Capture the cell that displays the provided text and extract its [X, Y] central coordinate. 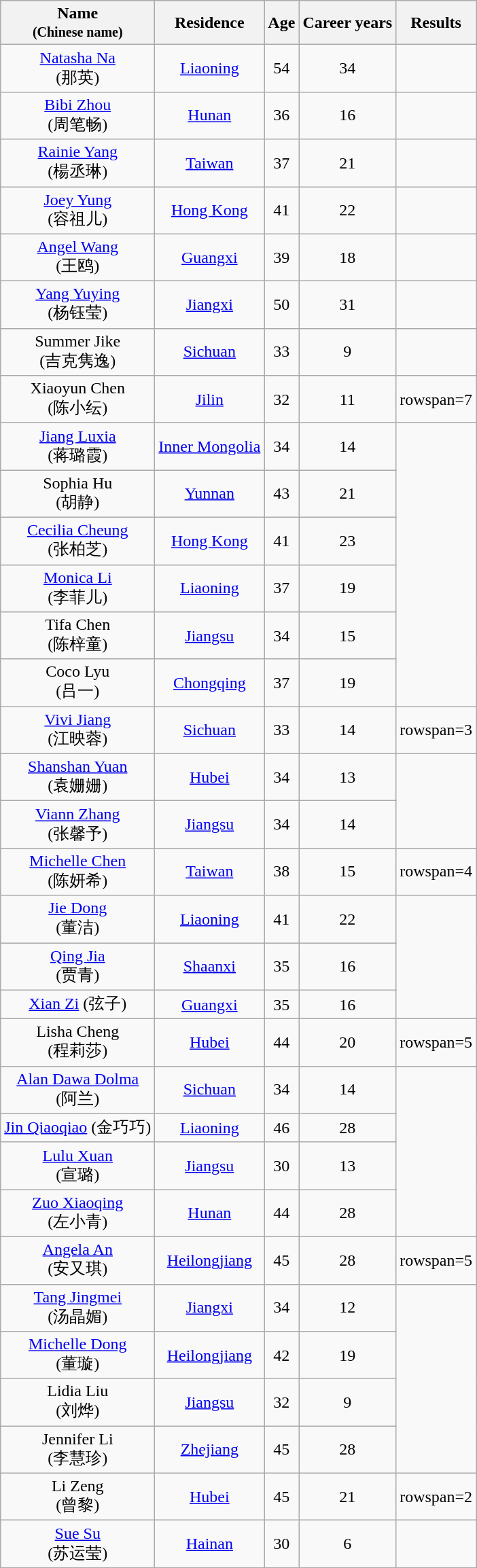
38 [281, 872]
Jin Qiaoqiao (金巧巧) [77, 1128]
Shanshan Yuan (袁姗姗) [77, 777]
Monica Li (李菲儿) [77, 588]
42 [281, 1355]
rowspan=3 [436, 730]
Zuo Xiaoqing (左小青) [77, 1213]
Tang Jingmei (汤晶媚) [77, 1308]
46 [281, 1128]
54 [281, 69]
50 [281, 305]
Chongqing [209, 683]
Age [281, 23]
20 [348, 1043]
rowspan=2 [436, 1497]
31 [348, 305]
Alan Dawa Dolma (阿兰) [77, 1090]
Michelle Dong (董璇) [77, 1355]
Vivi Jiang (江映蓉) [77, 730]
Yunnan [209, 494]
Michelle Chen (陈妍希) [77, 872]
Cecilia Cheung (张柏芝) [77, 541]
Inner Mongolia [209, 446]
rowspan=4 [436, 872]
36 [281, 115]
Lidia Liu (刘烨) [77, 1402]
Lulu Xuan (宣璐) [77, 1166]
6 [348, 1544]
Xiaoyun Chen (陈小纭) [77, 399]
18 [348, 257]
Results [436, 23]
23 [348, 541]
Angel Wang(王鸥) [77, 257]
Yang Yuying (杨钰莹) [77, 305]
Shaanxi [209, 967]
11 [348, 399]
Joey Yung(容祖儿) [77, 210]
Hainan [209, 1544]
Xian Zi (弦子) [77, 1004]
Natasha Na(那英) [77, 69]
Jilin [209, 399]
Jennifer Li (李慧珍) [77, 1450]
Sue Su (苏运莹) [77, 1544]
Li Zeng (曾黎) [77, 1497]
Tifa Chen (陈梓童) [77, 636]
Jiang Luxia (蒋璐霞) [77, 446]
Qing Jia (贾青) [77, 967]
12 [348, 1308]
Viann Zhang (张馨予) [77, 825]
Jie Dong (董洁) [77, 919]
Summer Jike(吉克隽逸) [77, 352]
Coco Lyu (吕一) [77, 683]
Name(Chinese name) [77, 23]
Sophia Hu (胡静) [77, 494]
Zhejiang [209, 1450]
Angela An (安又琪) [77, 1260]
43 [281, 494]
Lisha Cheng (程莉莎) [77, 1043]
rowspan=7 [436, 399]
Bibi Zhou(周笔畅) [77, 115]
Rainie Yang(楊丞琳) [77, 163]
39 [281, 257]
Residence [209, 23]
Career years [348, 23]
